Identify which cell holds the provided text, then report its (X, Y) central coordinate. 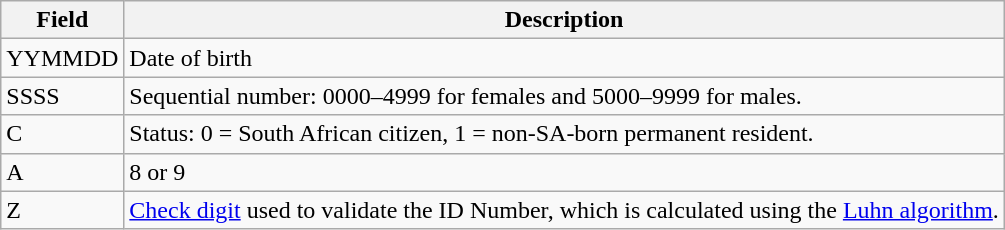
8 or 9 (564, 172)
SSSS (62, 96)
C (62, 134)
Status: 0 = South African citizen, 1 = non-SA-born permanent resident. (564, 134)
YYMMDD (62, 58)
Sequential number: 0000–4999 for females and 5000–9999 for males. (564, 96)
Description (564, 20)
A (62, 172)
Field (62, 20)
Date of birth (564, 58)
Check digit used to validate the ID Number, which is calculated using the Luhn algorithm. (564, 210)
Z (62, 210)
